Return [X, Y] of the center of cell containing provided text 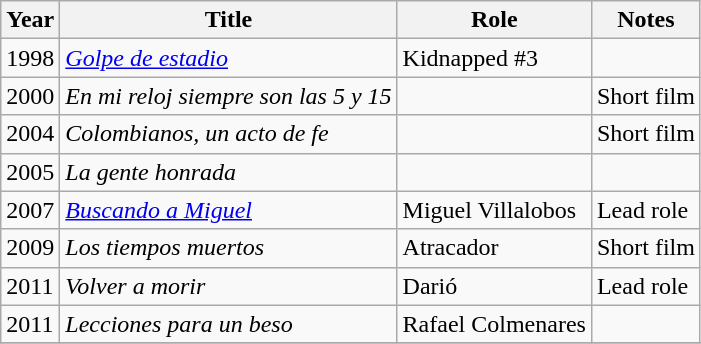
Year [30, 20]
2007 [30, 210]
Title [228, 20]
2000 [30, 96]
2004 [30, 134]
Volver a morir [228, 286]
Notes [646, 20]
En mi reloj siempre son las 5 y 15 [228, 96]
Miguel Villalobos [494, 210]
Atracador [494, 248]
Los tiempos muertos [228, 248]
2009 [30, 248]
Golpe de estadio [228, 58]
Role [494, 20]
1998 [30, 58]
2005 [30, 172]
Buscando a Miguel [228, 210]
Rafael Colmenares [494, 324]
La gente honrada [228, 172]
Colombianos, un acto de fe [228, 134]
Darió [494, 286]
Lecciones para un beso [228, 324]
Kidnapped #3 [494, 58]
